Extract the [X, Y] coordinate from the center of the cell holding the provided text.  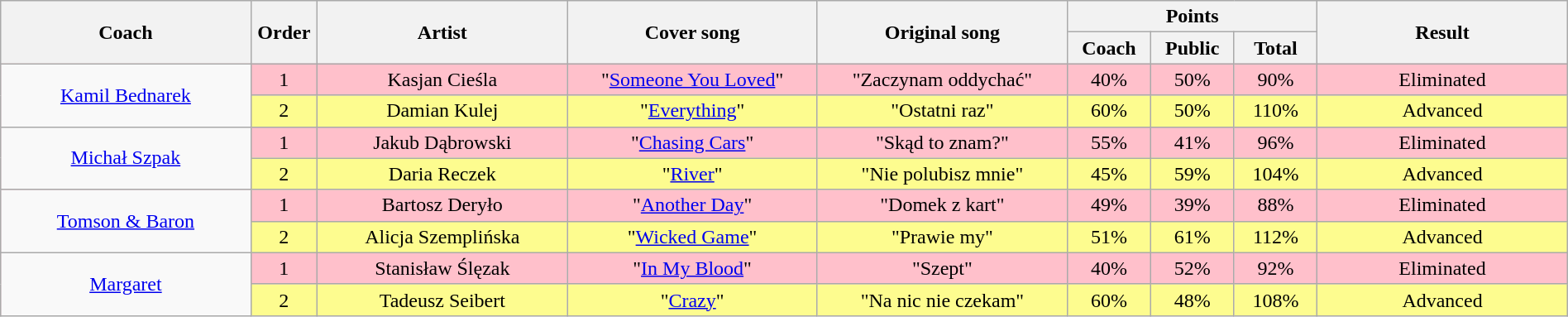
88% [1275, 205]
Alicja Szemplińska [442, 237]
Artist [442, 32]
"Ostatni raz" [942, 111]
96% [1275, 142]
"Zaczynam oddychać" [942, 79]
"In My Blood" [692, 268]
"Na nic nie czekam" [942, 300]
52% [1193, 268]
Total [1275, 48]
49% [1110, 205]
Kasjan Cieśla [442, 79]
Tomson & Baron [126, 221]
45% [1110, 174]
112% [1275, 237]
51% [1110, 237]
"Chasing Cars" [692, 142]
"Wicked Game" [692, 237]
55% [1110, 142]
Michał Szpak [126, 158]
108% [1275, 300]
Public [1193, 48]
Cover song [692, 32]
Order [284, 32]
"Domek z kart" [942, 205]
"Another Day" [692, 205]
Points [1193, 17]
Kamil Bednarek [126, 95]
Margaret [126, 284]
39% [1193, 205]
110% [1275, 111]
"Someone You Loved" [692, 79]
"Crazy" [692, 300]
"Skąd to znam?" [942, 142]
Result [1442, 32]
90% [1275, 79]
"Szept" [942, 268]
"Everything" [692, 111]
41% [1193, 142]
"Prawie my" [942, 237]
48% [1193, 300]
Daria Reczek [442, 174]
61% [1193, 237]
Tadeusz Seibert [442, 300]
"River" [692, 174]
Stanisław Ślęzak [442, 268]
92% [1275, 268]
"Nie polubisz mnie" [942, 174]
Original song [942, 32]
Bartosz Deryło [442, 205]
104% [1275, 174]
Damian Kulej [442, 111]
Jakub Dąbrowski [442, 142]
59% [1193, 174]
